Output the [x, y] coordinate of the center of the cell containing the given text.  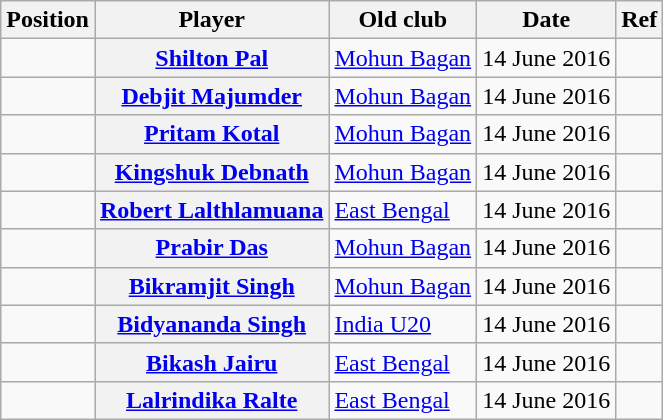
Old club [403, 20]
Shilton Pal [211, 58]
Robert Lalthlamuana [211, 210]
Player [211, 20]
Date [546, 20]
Position [48, 20]
India U20 [403, 324]
Prabir Das [211, 248]
Bidyananda Singh [211, 324]
Kingshuk Debnath [211, 172]
Lalrindika Ralte [211, 400]
Bikash Jairu [211, 362]
Debjit Majumder [211, 96]
Pritam Kotal [211, 134]
Ref [640, 20]
Bikramjit Singh [211, 286]
